Detect which cell encompasses the target text, then output its [x, y] center coordinate. 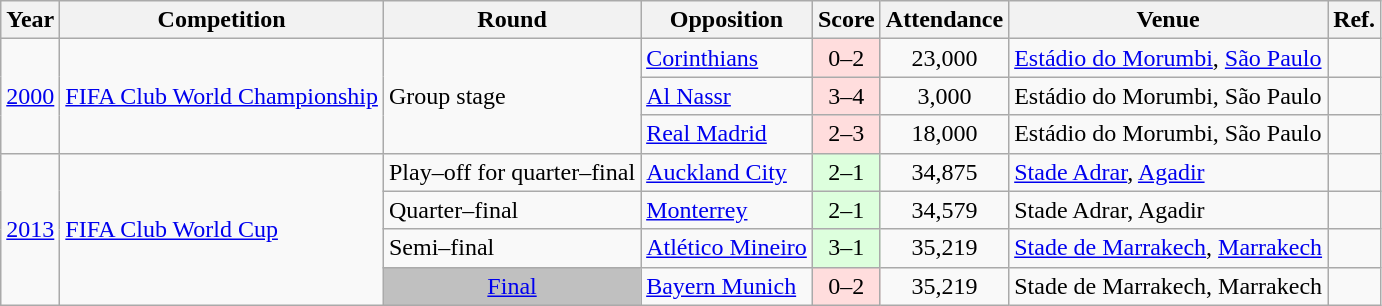
Corinthians [727, 58]
2–3 [846, 134]
23,000 [944, 58]
3,000 [944, 96]
34,579 [944, 210]
Competition [222, 20]
Monterrey [727, 210]
Auckland City [727, 172]
Round [512, 20]
Bayern Munich [727, 286]
3–4 [846, 96]
Score [846, 20]
Group stage [512, 96]
FIFA Club World Championship [222, 96]
Play–off for quarter–final [512, 172]
18,000 [944, 134]
Final [512, 286]
Real Madrid [727, 134]
34,875 [944, 172]
Ref. [1354, 20]
Semi–final [512, 248]
Year [30, 20]
Venue [1168, 20]
FIFA Club World Cup [222, 229]
Al Nassr [727, 96]
3–1 [846, 248]
Opposition [727, 20]
2013 [30, 229]
Attendance [944, 20]
Atlético Mineiro [727, 248]
Quarter–final [512, 210]
2000 [30, 96]
